Pinpoint the cell where the given text exists, returning its (x, y) midpoint coordinate. 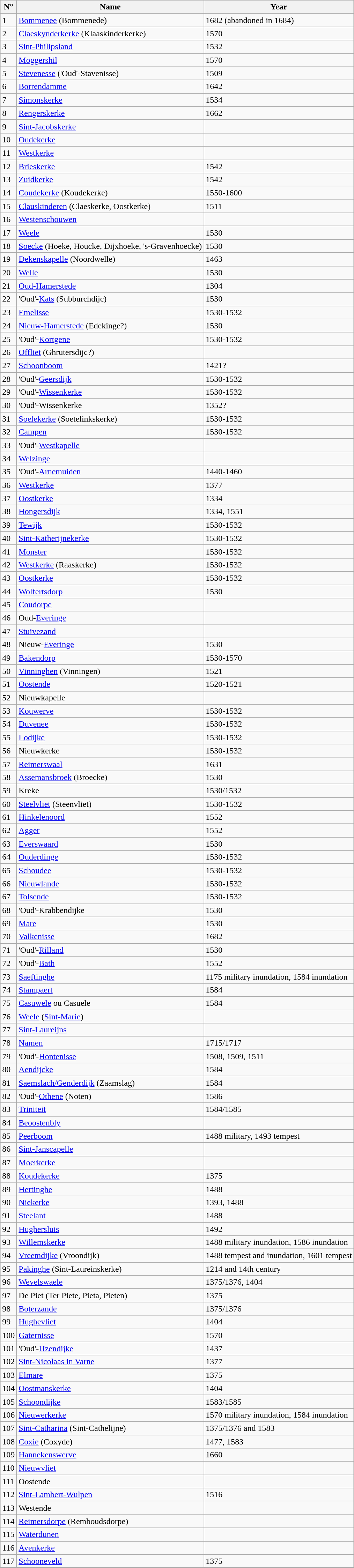
42 (8, 565)
Nieuwkerke (110, 751)
111 (8, 1481)
13 (8, 180)
1477, 1583 (279, 1442)
99 (8, 1322)
Hughersluis (110, 1229)
97 (8, 1295)
Coxie (Coxyde) (110, 1442)
47 (8, 631)
36 (8, 485)
16 (8, 220)
Hongersdijk (110, 512)
Westkerke (Raaskerke) (110, 565)
Duvenee (110, 724)
26 (8, 352)
1511 (279, 206)
17 (8, 233)
88 (8, 1176)
116 (8, 1548)
117 (8, 1561)
Hinkelenoord (110, 817)
73 (8, 976)
49 (8, 658)
'Oud'-Kats (Subburchdijc) (110, 299)
Schoondijke (110, 1402)
23 (8, 312)
114 (8, 1521)
39 (8, 525)
Coudekerke (Koudekerke) (110, 193)
Nieuwvliet (110, 1468)
91 (8, 1216)
Oud-Everinge (110, 618)
4 (8, 60)
Sint-Jacobskerke (110, 126)
12 (8, 166)
60 (8, 804)
Stuivezand (110, 631)
Everswaard (110, 844)
1488 tempest and inundation, 1601 tempest (279, 1256)
106 (8, 1415)
1214 and 14th century (279, 1269)
90 (8, 1202)
19 (8, 259)
1304 (279, 286)
'Oud'-Hontenisse (110, 1056)
Soecke (Hoeke, Houcke, Dijxhoeke, 's-Gravenhoecke) (110, 246)
Tolsende (110, 897)
79 (8, 1056)
De Piet (Ter Piete, Pieta, Pieten) (110, 1295)
1421? (279, 365)
1550-1600 (279, 193)
1570 military inundation, 1584 inundation (279, 1415)
40 (8, 538)
Namen (110, 1043)
Pakinghe (Sint-Laureinskerke) (110, 1269)
'Oud'-Krabbendijke (110, 910)
Triniteit (110, 1109)
2 (8, 34)
Wevelswaele (110, 1282)
'Oud'-Bath (110, 963)
29 (8, 392)
Koudekerke (110, 1176)
14 (8, 193)
Avenkerke (110, 1548)
Soelekerke (Soetelinkskerke) (110, 419)
10 (8, 140)
1530/1532 (279, 790)
35 (8, 472)
1 (8, 20)
1586 (279, 1096)
Westenschouwen (110, 220)
Nieuwlande (110, 884)
3 (8, 47)
1521 (279, 671)
37 (8, 498)
Sint-Lambert-Wulpen (110, 1495)
Sint-Laureijns (110, 1030)
80 (8, 1070)
93 (8, 1242)
92 (8, 1229)
1631 (279, 764)
1175 military inundation, 1584 inundation (279, 976)
74 (8, 990)
Nieuwerkerke (110, 1415)
1715/1717 (279, 1043)
Niekerke (110, 1202)
Rengerskerke (110, 113)
Agger (110, 831)
55 (8, 737)
1516 (279, 1495)
Lodijke (110, 737)
Hughevliet (110, 1322)
38 (8, 512)
Nieuw-Everinge (110, 645)
Waterdunen (110, 1534)
Schoonboom (110, 365)
112 (8, 1495)
1662 (279, 113)
46 (8, 618)
50 (8, 671)
1642 (279, 87)
30 (8, 406)
'Oud'-IJzendijke (110, 1348)
8 (8, 113)
Stevenesse ('Oud'-Stavenisse) (110, 73)
Dekenskapelle (Noordwelle) (110, 259)
1532 (279, 47)
5 (8, 73)
45 (8, 605)
53 (8, 711)
Oud-Hamerstede (110, 286)
'Oud'-Westkapelle (110, 445)
72 (8, 963)
85 (8, 1136)
109 (8, 1455)
107 (8, 1428)
1509 (279, 73)
113 (8, 1508)
70 (8, 937)
9 (8, 126)
1682 (279, 937)
43 (8, 578)
Welle (110, 273)
61 (8, 817)
'Oud'-Rilland (110, 950)
108 (8, 1442)
32 (8, 432)
110 (8, 1468)
Kouwerve (110, 711)
Weele (110, 233)
54 (8, 724)
15 (8, 206)
Year (279, 7)
6 (8, 87)
Ouderdinge (110, 857)
Emelisse (110, 312)
57 (8, 764)
1530-1570 (279, 658)
98 (8, 1309)
Beoostenbly (110, 1123)
31 (8, 419)
Steelvliet (Steenvliet) (110, 804)
81 (8, 1083)
Reimersdorpe (Remboudsdorpe) (110, 1521)
Elmare (110, 1375)
58 (8, 777)
63 (8, 844)
Sint-Catharina (Sint-Cathelijne) (110, 1428)
1463 (279, 259)
56 (8, 751)
1334, 1551 (279, 512)
1393, 1488 (279, 1202)
95 (8, 1269)
41 (8, 551)
Peerboom (110, 1136)
Nieuwkapelle (110, 698)
Name (110, 7)
1534 (279, 100)
Moerkerke (110, 1162)
96 (8, 1282)
Welzinge (110, 459)
Sint-Janscapelle (110, 1149)
1520-1521 (279, 684)
67 (8, 897)
Hannekenswerve (110, 1455)
34 (8, 459)
101 (8, 1348)
1584/1585 (279, 1109)
87 (8, 1162)
Campen (110, 432)
Nieuw-Hamerstede (Edekinge?) (110, 326)
1682 (abandoned in 1684) (279, 20)
Stampaert (110, 990)
64 (8, 857)
Reimerswaal (110, 764)
Saemslach/Genderdijk (Zaamslag) (110, 1083)
Bommenee (Bommenede) (110, 20)
Zuidkerke (110, 180)
1492 (279, 1229)
115 (8, 1534)
1375/1376, 1404 (279, 1282)
'Oud'-Geersdijk (110, 379)
1583/1585 (279, 1402)
1375/1376 and 1583 (279, 1428)
1508, 1509, 1511 (279, 1056)
24 (8, 326)
'Oud'-Kortgene (110, 339)
1440-1460 (279, 472)
Schooneveld (110, 1561)
51 (8, 684)
Westende (110, 1508)
7 (8, 100)
11 (8, 153)
84 (8, 1123)
104 (8, 1388)
25 (8, 339)
83 (8, 1109)
86 (8, 1149)
1334 (279, 498)
1437 (279, 1348)
1488 military inundation, 1586 inundation (279, 1242)
'Oud'-Othene (Noten) (110, 1096)
Gaternisse (110, 1335)
103 (8, 1375)
Oostmanskerke (110, 1388)
75 (8, 1003)
Bakendorp (110, 658)
1660 (279, 1455)
62 (8, 831)
1352? (279, 406)
59 (8, 790)
Vreemdijke (Vroondijk) (110, 1256)
44 (8, 592)
27 (8, 365)
28 (8, 379)
Aendijcke (110, 1070)
Boterzande (110, 1309)
102 (8, 1362)
Simonskerke (110, 100)
N° (8, 7)
22 (8, 299)
Hertinghe (110, 1189)
Saeftinghe (110, 976)
Vinninghen (Vinningen) (110, 671)
65 (8, 870)
Oudekerke (110, 140)
Monster (110, 551)
71 (8, 950)
89 (8, 1189)
18 (8, 246)
Kreke (110, 790)
78 (8, 1043)
68 (8, 910)
1488 military, 1493 tempest (279, 1136)
1375/1376 (279, 1309)
105 (8, 1402)
Borrendamme (110, 87)
48 (8, 645)
Brieskerke (110, 166)
Willemskerke (110, 1242)
'Oud'-Arnemuiden (110, 472)
Steelant (110, 1216)
Schoudee (110, 870)
Sint-Philipsland (110, 47)
77 (8, 1030)
Clauskinderen (Claeskerke, Oostkerke) (110, 206)
Sint-Nicolaas in Varne (110, 1362)
Coudorpe (110, 605)
Casuwele ou Casuele (110, 1003)
69 (8, 923)
Weele (Sint-Marie) (110, 1017)
66 (8, 884)
Tewijk (110, 525)
Mare (110, 923)
Claeskynderkerke (Klaaskinderkerke) (110, 34)
82 (8, 1096)
76 (8, 1017)
Assemansbroek (Broecke) (110, 777)
20 (8, 273)
33 (8, 445)
21 (8, 286)
Sint-Katherijnekerke (110, 538)
Offliet (Ghrutersdijc?) (110, 352)
Valkenisse (110, 937)
Moggershil (110, 60)
Wolfertsdorp (110, 592)
94 (8, 1256)
52 (8, 698)
100 (8, 1335)
